Provide the (X, Y) coordinate of the cell's center where the given text is located.  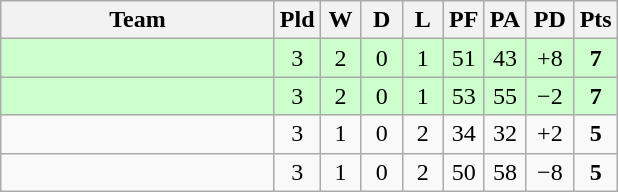
Pld (297, 20)
43 (504, 58)
Pts (596, 20)
55 (504, 96)
W (340, 20)
−8 (550, 172)
D (382, 20)
PF (464, 20)
34 (464, 134)
PD (550, 20)
Team (138, 20)
−2 (550, 96)
+8 (550, 58)
+2 (550, 134)
L (422, 20)
51 (464, 58)
PA (504, 20)
53 (464, 96)
50 (464, 172)
58 (504, 172)
32 (504, 134)
